Capture the cell that displays the provided text and extract its (x, y) central coordinate. 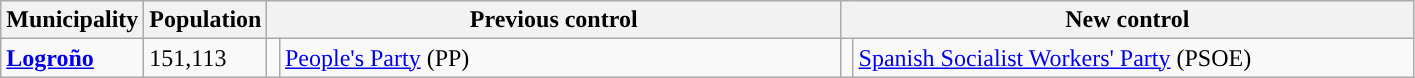
New control (1127, 20)
Previous control (554, 20)
Municipality (72, 20)
Population (206, 20)
151,113 (206, 58)
People's Party (PP) (560, 58)
Logroño (72, 58)
Spanish Socialist Workers' Party (PSOE) (1134, 58)
